Return (x, y) of the center of cell containing provided text 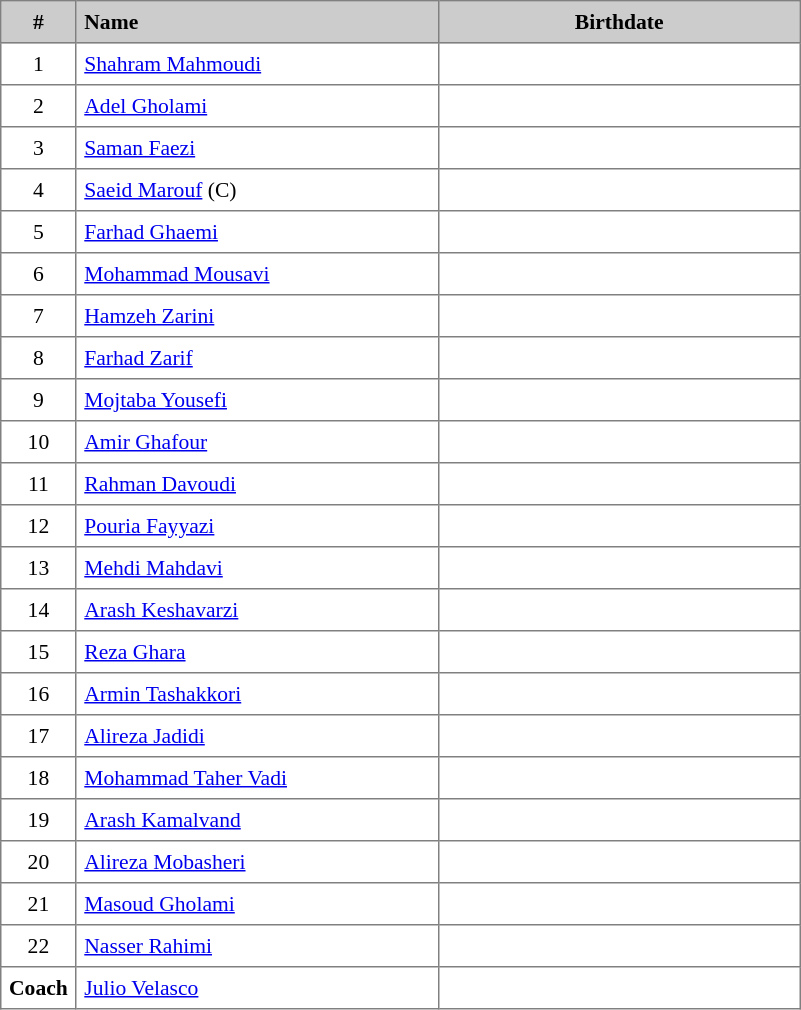
11 (38, 484)
Mojtaba Yousefi (257, 400)
Coach (38, 988)
# (38, 22)
Farhad Zarif (257, 358)
Armin Tashakkori (257, 694)
17 (38, 736)
Shahram Mahmoudi (257, 64)
Nasser Rahimi (257, 946)
12 (38, 526)
2 (38, 106)
Arash Keshavarzi (257, 610)
14 (38, 610)
Adel Gholami (257, 106)
Mehdi Mahdavi (257, 568)
6 (38, 274)
Reza Ghara (257, 652)
1 (38, 64)
Birthdate (619, 22)
3 (38, 148)
Julio Velasco (257, 988)
19 (38, 820)
Name (257, 22)
Farhad Ghaemi (257, 232)
Alireza Jadidi (257, 736)
Alireza Mobasheri (257, 862)
8 (38, 358)
Hamzeh Zarini (257, 316)
13 (38, 568)
22 (38, 946)
Mohammad Mousavi (257, 274)
9 (38, 400)
Mohammad Taher Vadi (257, 778)
Pouria Fayyazi (257, 526)
Masoud Gholami (257, 904)
Arash Kamalvand (257, 820)
7 (38, 316)
18 (38, 778)
5 (38, 232)
4 (38, 190)
Saman Faezi (257, 148)
Rahman Davoudi (257, 484)
16 (38, 694)
Amir Ghafour (257, 442)
15 (38, 652)
21 (38, 904)
20 (38, 862)
10 (38, 442)
Saeid Marouf (C) (257, 190)
